Return the (x, y) coordinate for the center point of the cell that contains the specified text.  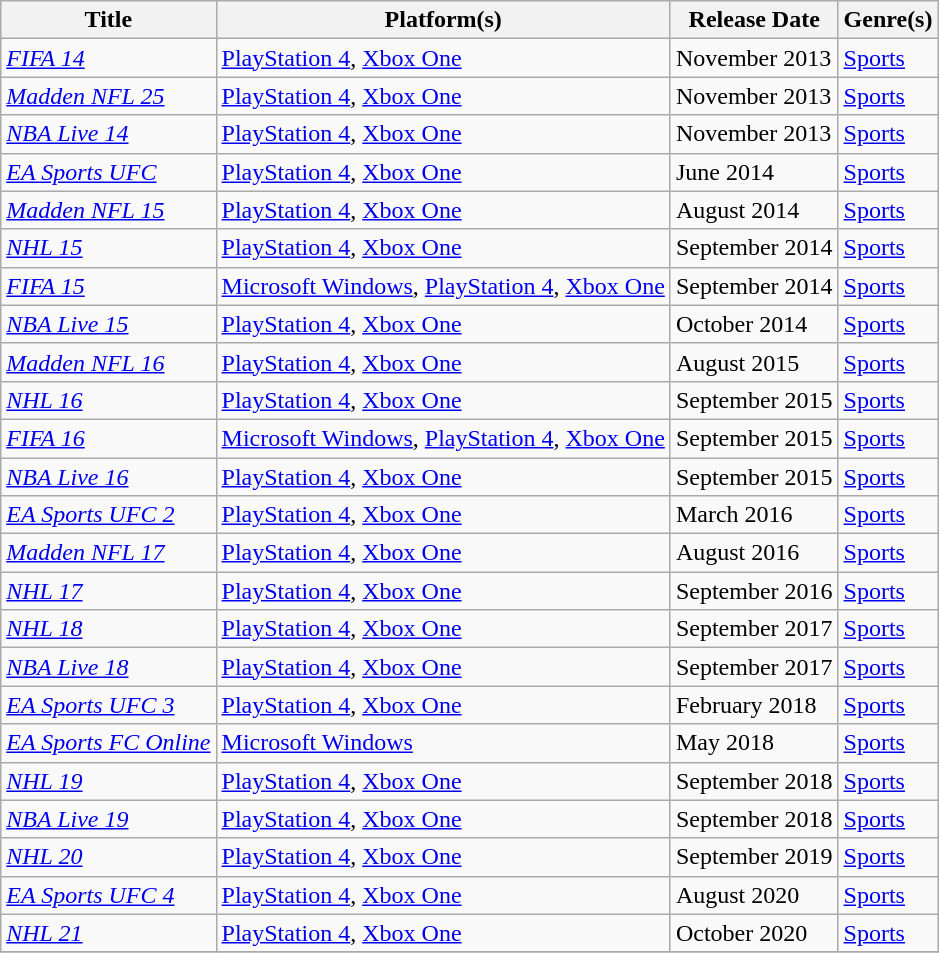
Microsoft Windows (443, 743)
Madden NFL 15 (108, 210)
September 2016 (754, 591)
September 2019 (754, 857)
EA Sports UFC 3 (108, 705)
February 2018 (754, 705)
March 2016 (754, 515)
FIFA 16 (108, 438)
August 2015 (754, 362)
Genre(s) (888, 20)
Madden NFL 16 (108, 362)
NBA Live 14 (108, 134)
August 2014 (754, 210)
October 2014 (754, 324)
NHL 18 (108, 629)
August 2016 (754, 553)
FIFA 15 (108, 286)
NHL 17 (108, 591)
June 2014 (754, 172)
May 2018 (754, 743)
EA Sports UFC (108, 172)
NHL 21 (108, 933)
NBA Live 19 (108, 819)
NBA Live 16 (108, 477)
EA Sports UFC 2 (108, 515)
October 2020 (754, 933)
EA Sports UFC 4 (108, 895)
Madden NFL 17 (108, 553)
NHL 15 (108, 248)
Release Date (754, 20)
Platform(s) (443, 20)
NBA Live 18 (108, 667)
NHL 20 (108, 857)
FIFA 14 (108, 58)
NHL 16 (108, 400)
Title (108, 20)
August 2020 (754, 895)
NHL 19 (108, 781)
EA Sports FC Online (108, 743)
NBA Live 15 (108, 324)
Madden NFL 25 (108, 96)
